Pinpoint the cell where the given text exists, returning its (x, y) midpoint coordinate. 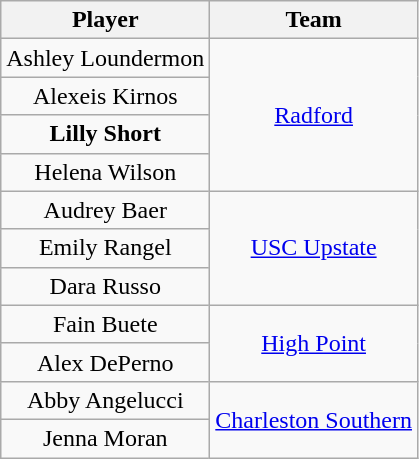
Ashley Loundermon (106, 58)
Jenna Moran (106, 438)
Abby Angelucci (106, 400)
Charleston Southern (314, 419)
Helena Wilson (106, 172)
Radford (314, 115)
USC Upstate (314, 248)
Player (106, 20)
Lilly Short (106, 134)
Team (314, 20)
Alexeis Kirnos (106, 96)
High Point (314, 343)
Audrey Baer (106, 210)
Emily Rangel (106, 248)
Alex DePerno (106, 362)
Dara Russo (106, 286)
Fain Buete (106, 324)
